Detect which cell encompasses the target text, then output its [X, Y] center coordinate. 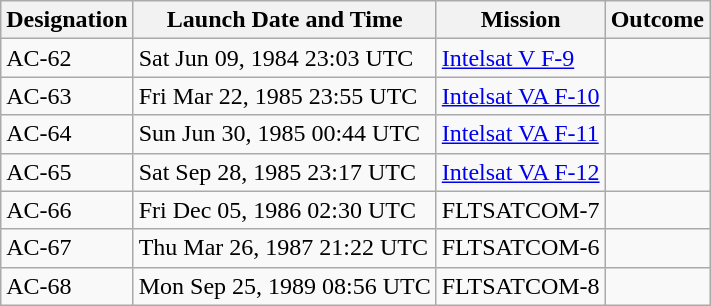
FLTSATCOM-7 [520, 210]
Thu Mar 26, 1987 21:22 UTC [284, 248]
AC-64 [67, 134]
Fri Mar 22, 1985 23:55 UTC [284, 96]
Fri Dec 05, 1986 02:30 UTC [284, 210]
AC-67 [67, 248]
Mon Sep 25, 1989 08:56 UTC [284, 286]
AC-62 [67, 58]
Intelsat VA F-10 [520, 96]
Intelsat VA F-11 [520, 134]
AC-65 [67, 172]
AC-63 [67, 96]
FLTSATCOM-8 [520, 286]
Mission [520, 20]
Outcome [657, 20]
Designation [67, 20]
Sat Jun 09, 1984 23:03 UTC [284, 58]
FLTSATCOM-6 [520, 248]
Intelsat VA F-12 [520, 172]
AC-68 [67, 286]
Sat Sep 28, 1985 23:17 UTC [284, 172]
Sun Jun 30, 1985 00:44 UTC [284, 134]
Launch Date and Time [284, 20]
AC-66 [67, 210]
Intelsat V F-9 [520, 58]
